Pinpoint the cell where the given text exists, returning its [X, Y] midpoint coordinate. 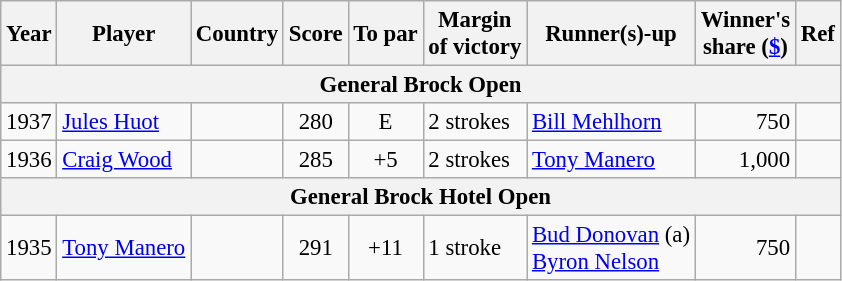
Bud Donovan (a) Byron Nelson [612, 248]
Runner(s)-up [612, 34]
+11 [386, 248]
280 [316, 122]
Winner'sshare ($) [745, 34]
To par [386, 34]
1935 [29, 248]
1 stroke [475, 248]
Year [29, 34]
General Brock Hotel Open [420, 197]
1937 [29, 122]
General Brock Open [420, 85]
Player [124, 34]
+5 [386, 160]
285 [316, 160]
Craig Wood [124, 160]
Bill Mehlhorn [612, 122]
Jules Huot [124, 122]
1,000 [745, 160]
Ref [818, 34]
E [386, 122]
291 [316, 248]
Score [316, 34]
Marginof victory [475, 34]
1936 [29, 160]
Country [238, 34]
